Pinpoint the cell where the given text exists, returning its [X, Y] midpoint coordinate. 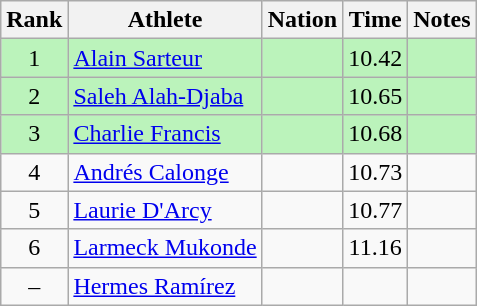
4 [34, 172]
6 [34, 248]
Rank [34, 20]
Charlie Francis [165, 134]
Alain Sarteur [165, 58]
10.77 [376, 210]
Larmeck Mukonde [165, 248]
11.16 [376, 248]
1 [34, 58]
Laurie D'Arcy [165, 210]
Andrés Calonge [165, 172]
10.42 [376, 58]
5 [34, 210]
10.73 [376, 172]
– [34, 286]
3 [34, 134]
Hermes Ramírez [165, 286]
Time [376, 20]
Saleh Alah-Djaba [165, 96]
Notes [442, 20]
2 [34, 96]
Athlete [165, 20]
10.68 [376, 134]
10.65 [376, 96]
Nation [302, 20]
